Return (x, y) of the center of cell containing provided text 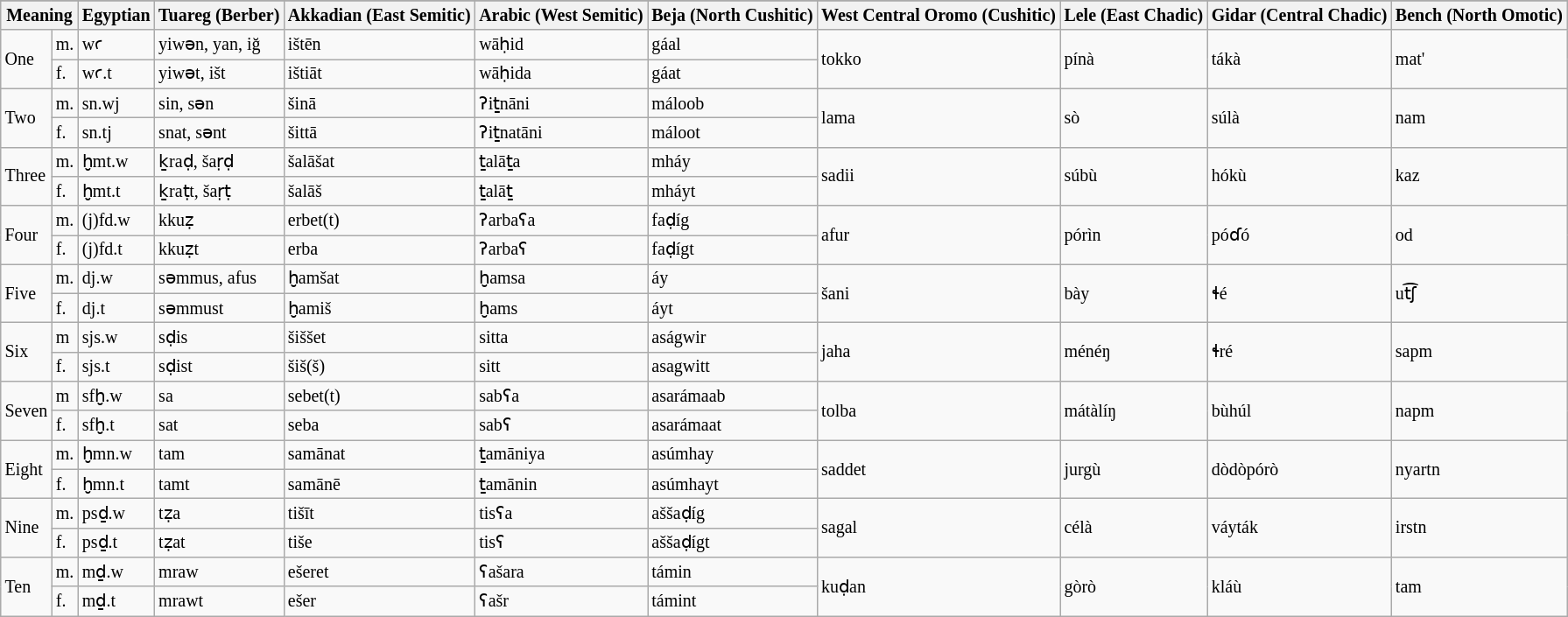
One (26, 60)
mháy (733, 161)
ɬé (1299, 294)
samānat (379, 455)
psḏ.w (116, 513)
váyták (1299, 529)
Bench (North Omotic) (1479, 16)
sn.wj (116, 103)
(j)fd.t (116, 250)
aššaḍíg (733, 513)
Tuareg (Berber) (219, 16)
asagwitt (733, 368)
tẓa (219, 513)
sḍist (219, 368)
sadii (939, 177)
samānē (379, 485)
Eight (26, 469)
ṯamāniya (560, 455)
ḫmt.w (116, 161)
irstn (1479, 529)
tisʕ (560, 543)
ḵraṭt, šaṛṭ (219, 191)
ʔarbaʕa (560, 221)
ʔarbaʕ (560, 250)
jurgù (1134, 469)
aššaḍígt (733, 543)
asúmhay (733, 455)
sn.tj (116, 133)
ištiāt (379, 74)
kuḍan (939, 586)
tišīt (379, 513)
səmmus, afus (219, 278)
sfḫ.w (116, 396)
tolba (939, 411)
ḫmn.t (116, 485)
Three (26, 177)
asúmhayt (733, 485)
sitt (560, 368)
asarámaab (733, 396)
ɬré (1299, 352)
sagal (939, 529)
tákà (1299, 60)
mátàlíŋ (1134, 411)
tẓat (219, 543)
afur (939, 235)
póɗó (1299, 235)
sat (219, 425)
támin (733, 572)
célà (1134, 529)
snat, sənt (219, 133)
Beja (North Cushitic) (733, 16)
nam (1479, 117)
hókù (1299, 177)
wāḥid (560, 46)
sò (1134, 117)
erbet(t) (379, 221)
jaha (939, 352)
yiwən, yan, iğ (219, 46)
sa (219, 396)
mḏ.t (116, 600)
ménéŋ (1134, 352)
Five (26, 294)
mḏ.w (116, 572)
tiše (379, 543)
bùhúl (1299, 411)
kaz (1479, 177)
asarámaat (733, 425)
erba (379, 250)
mraw (219, 572)
Seven (26, 411)
bày (1134, 294)
šinā (379, 103)
tamt (219, 485)
támint (733, 600)
Egyptian (116, 16)
šalāš (379, 191)
Nine (26, 529)
ḫams (560, 308)
šalāšat (379, 161)
pínà (1134, 60)
sitta (560, 338)
Arabic (West Semitic) (560, 16)
lama (939, 117)
od (1479, 235)
ḵraḍ, šaṛḍ (219, 161)
sapm (1479, 352)
nyartn (1479, 469)
kláù (1299, 586)
sfḫ.t (116, 425)
yiwət, išt (219, 74)
gáat (733, 74)
sjs.t (116, 368)
səmmust (219, 308)
áy (733, 278)
psḏ.t (116, 543)
dj.t (116, 308)
ṯalāṯa (560, 161)
sḍis (219, 338)
máloot (733, 133)
súbù (1134, 177)
ešer (379, 600)
ḫamiš (379, 308)
gáal (733, 46)
aságwir (733, 338)
sin, sən (219, 103)
napm (1479, 411)
dòdòpórò (1299, 469)
mrawt (219, 600)
ʕašr (560, 600)
ḫmt.t (116, 191)
kkuẓt (219, 250)
ʔiṯnatāni (560, 133)
pórìn (1134, 235)
faḍígt (733, 250)
ḫamšat (379, 278)
sabʕ (560, 425)
dj.w (116, 278)
wāḥida (560, 74)
Akkadian (East Semitic) (379, 16)
súlà (1299, 117)
seba (379, 425)
ḫamsa (560, 278)
ut͡ʃ (1479, 294)
mat' (1479, 60)
áyt (733, 308)
máloob (733, 103)
ṯamānin (560, 485)
ṯalāṯ (560, 191)
faḍíg (733, 221)
tisʕa (560, 513)
ištēn (379, 46)
kkuẓ (219, 221)
West Central Oromo (Cushitic) (939, 16)
ḫmn.w (116, 455)
tokko (939, 60)
saddet (939, 469)
mháyt (733, 191)
Meaning (39, 16)
ʕašara (560, 572)
Two (26, 117)
Ten (26, 586)
šani (939, 294)
Lele (East Chadic) (1134, 16)
Six (26, 352)
šittā (379, 133)
gòrò (1134, 586)
sjs.w (116, 338)
sabʕa (560, 396)
šiššet (379, 338)
ešeret (379, 572)
Four (26, 235)
wꜥ (116, 46)
sebet(t) (379, 396)
wꜥ.t (116, 74)
(j)fd.w (116, 221)
ʔiṯnāni (560, 103)
šiš(š) (379, 368)
Gidar (Central Chadic) (1299, 16)
